Capture the cell that displays the provided text and extract its [X, Y] central coordinate. 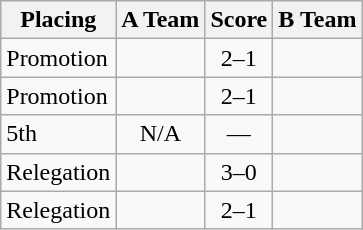
Placing [58, 20]
5th [58, 134]
N/A [160, 134]
B Team [318, 20]
3–0 [239, 172]
Score [239, 20]
— [239, 134]
A Team [160, 20]
